Provide the (X, Y) coordinate of the cell's center where the given text is located.  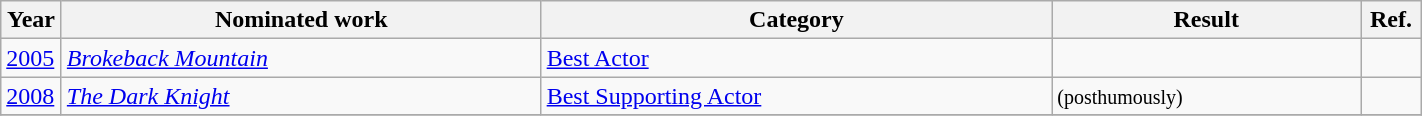
Brokeback Mountain (301, 58)
Category (796, 20)
(posthumously) (1206, 96)
2005 (32, 58)
Best Supporting Actor (796, 96)
Nominated work (301, 20)
Year (32, 20)
2008 (32, 96)
Result (1206, 20)
Ref. (1392, 20)
The Dark Knight (301, 96)
Best Actor (796, 58)
